Output the [x, y] coordinate of the center of the cell containing the given text.  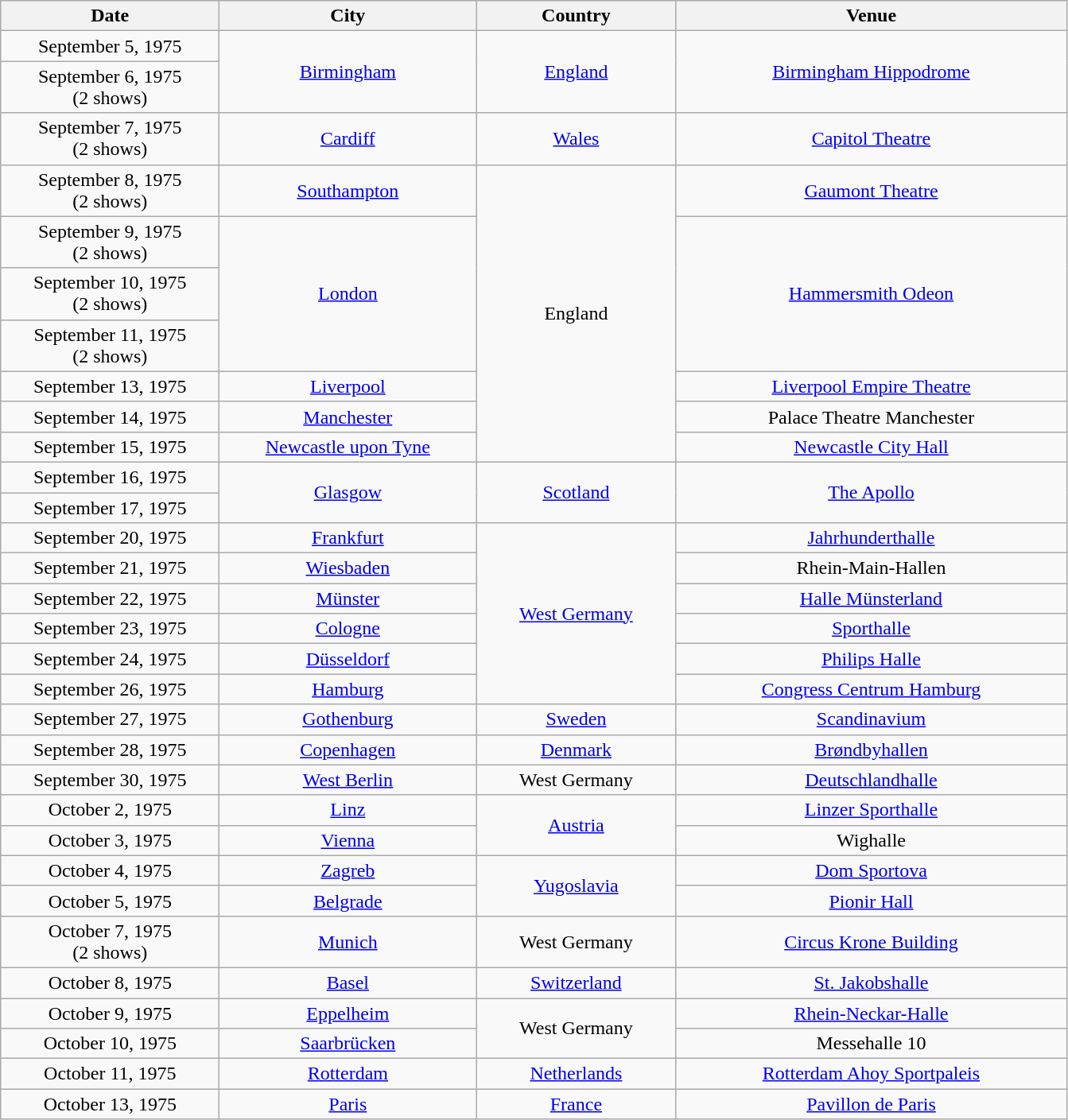
Southampton [348, 191]
Austria [576, 825]
West Berlin [348, 780]
Cologne [348, 629]
Rotterdam [348, 1074]
Birmingham [348, 72]
Denmark [576, 750]
September 14, 1975 [110, 417]
September 6, 1975(2 shows) [110, 87]
Copenhagen [348, 750]
Pavillon de Paris [872, 1104]
Gothenburg [348, 719]
Netherlands [576, 1074]
Liverpool [348, 386]
October 3, 1975 [110, 840]
September 10, 1975(2 shows) [110, 294]
October 11, 1975 [110, 1074]
Rotterdam Ahoy Sportpaleis [872, 1074]
Gaumont Theatre [872, 191]
Düsseldorf [348, 659]
Munich [348, 941]
Deutschlandhalle [872, 780]
Linzer Sporthalle [872, 810]
October 13, 1975 [110, 1104]
September 16, 1975 [110, 477]
October 9, 1975 [110, 1013]
Eppelheim [348, 1013]
Basel [348, 982]
Liverpool Empire Theatre [872, 386]
October 8, 1975 [110, 982]
September 27, 1975 [110, 719]
Congress Centrum Hamburg [872, 689]
Paris [348, 1104]
October 10, 1975 [110, 1044]
Münster [348, 599]
Pionir Hall [872, 901]
September 17, 1975 [110, 508]
London [348, 294]
September 28, 1975 [110, 750]
Venue [872, 16]
Newcastle City Hall [872, 447]
Halle Münsterland [872, 599]
October 7, 1975(2 shows) [110, 941]
Palace Theatre Manchester [872, 417]
Zagreb [348, 870]
September 5, 1975 [110, 46]
Dom Sportova [872, 870]
Scandinavium [872, 719]
Philips Halle [872, 659]
September 7, 1975(2 shows) [110, 138]
September 23, 1975 [110, 629]
The Apollo [872, 492]
Newcastle upon Tyne [348, 447]
Country [576, 16]
September 26, 1975 [110, 689]
Vienna [348, 840]
Glasgow [348, 492]
September 20, 1975 [110, 538]
September 13, 1975 [110, 386]
September 8, 1975(2 shows) [110, 191]
October 4, 1975 [110, 870]
Yugoslavia [576, 886]
France [576, 1104]
October 5, 1975 [110, 901]
Cardiff [348, 138]
Rhein-Neckar-Halle [872, 1013]
Date [110, 16]
St. Jakobshalle [872, 982]
September 21, 1975 [110, 568]
Linz [348, 810]
Birmingham Hippodrome [872, 72]
September 30, 1975 [110, 780]
September 22, 1975 [110, 599]
Circus Krone Building [872, 941]
Frankfurt [348, 538]
Sporthalle [872, 629]
Scotland [576, 492]
City [348, 16]
Sweden [576, 719]
Saarbrücken [348, 1044]
Hammersmith Odeon [872, 294]
Switzerland [576, 982]
September 9, 1975(2 shows) [110, 242]
September 15, 1975 [110, 447]
Brøndbyhallen [872, 750]
September 11, 1975(2 shows) [110, 345]
Jahrhunderthalle [872, 538]
Belgrade [348, 901]
Wiesbaden [348, 568]
Capitol Theatre [872, 138]
September 24, 1975 [110, 659]
Messehalle 10 [872, 1044]
Hamburg [348, 689]
Manchester [348, 417]
October 2, 1975 [110, 810]
Wales [576, 138]
Wighalle [872, 840]
Rhein-Main-Hallen [872, 568]
